Extract the (x, y) coordinate from the center of the cell holding the provided text.  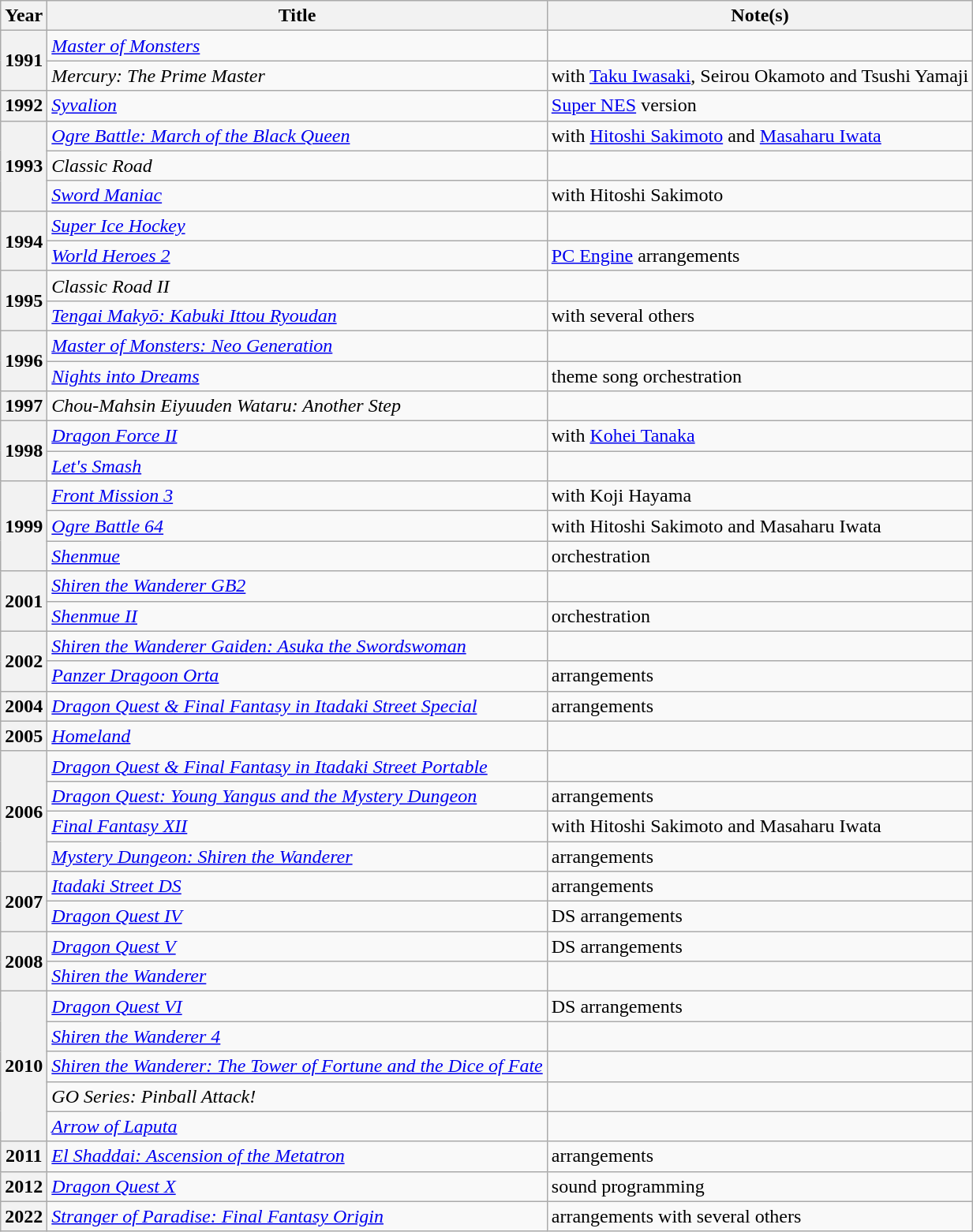
1993 (24, 166)
Chou-Mahsin Eiyuuden Wataru: Another Step (297, 406)
Itadaki Street DS (297, 887)
PC Engine arrangements (759, 256)
Shiren the Wanderer (297, 976)
Classic Road (297, 166)
theme song orchestration (759, 376)
Note(s) (759, 16)
Dragon Quest & Final Fantasy in Itadaki Street Special (297, 706)
Ogre Battle: March of the Black Queen (297, 136)
Arrow of Laputa (297, 1126)
El Shaddai: Ascension of the Metatron (297, 1156)
1991 (24, 61)
2008 (24, 961)
2001 (24, 601)
2005 (24, 736)
Dragon Quest V (297, 946)
Master of Monsters (297, 46)
Sword Maniac (297, 196)
Dragon Quest IV (297, 917)
Shiren the Wanderer Gaiden: Asuka the Swordswoman (297, 646)
Dragon Quest VI (297, 1006)
Dragon Quest: Young Yangus and the Mystery Dungeon (297, 796)
World Heroes 2 (297, 256)
Dragon Quest & Final Fantasy in Itadaki Street Portable (297, 766)
Stranger of Paradise: Final Fantasy Origin (297, 1216)
GO Series: Pinball Attack! (297, 1096)
Shiren the Wanderer GB2 (297, 586)
Classic Road II (297, 286)
Let's Smash (297, 466)
Year (24, 16)
Tengai Makyō: Kabuki Ittou Ryoudan (297, 315)
with Taku Iwasaki, Seirou Okamoto and Tsushi Yamaji (759, 76)
with several others (759, 315)
2002 (24, 661)
Mercury: The Prime Master (297, 76)
Homeland (297, 736)
2004 (24, 706)
sound programming (759, 1186)
1997 (24, 406)
with Kohei Tanaka (759, 436)
Ogre Battle 64 (297, 526)
Shiren the Wanderer: The Tower of Fortune and the Dice of Fate (297, 1066)
Super Ice Hockey (297, 226)
Mystery Dungeon: Shiren the Wanderer (297, 856)
1998 (24, 451)
Shiren the Wanderer 4 (297, 1036)
Shenmue II (297, 616)
with Koji Hayama (759, 496)
2010 (24, 1066)
1999 (24, 526)
2006 (24, 811)
Super NES version (759, 106)
Panzer Dragoon Orta (297, 676)
1996 (24, 360)
with Hitoshi Sakimoto (759, 196)
Dragon Quest X (297, 1186)
Title (297, 16)
2011 (24, 1156)
Dragon Force II (297, 436)
2007 (24, 902)
1994 (24, 241)
2012 (24, 1186)
1995 (24, 301)
1992 (24, 106)
Final Fantasy XII (297, 826)
Nights into Dreams (297, 376)
Master of Monsters: Neo Generation (297, 345)
Syvalion (297, 106)
arrangements with several others (759, 1216)
2022 (24, 1216)
Shenmue (297, 556)
Front Mission 3 (297, 496)
